Extract the [X, Y] coordinate from the center of the cell holding the provided text.  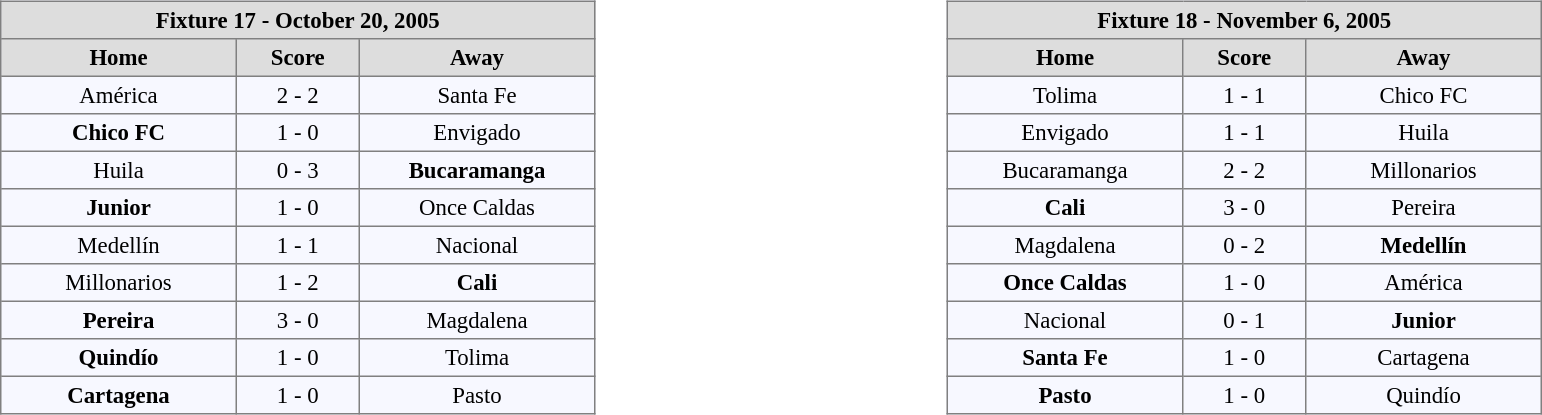
0 - 3 [298, 170]
1 - 2 [298, 283]
Fixture 18 - November 6, 2005 [1244, 20]
Fixture 17 - October 20, 2005 [298, 20]
0 - 1 [1244, 320]
0 - 2 [1244, 245]
